Return (x, y) of the center of cell containing provided text 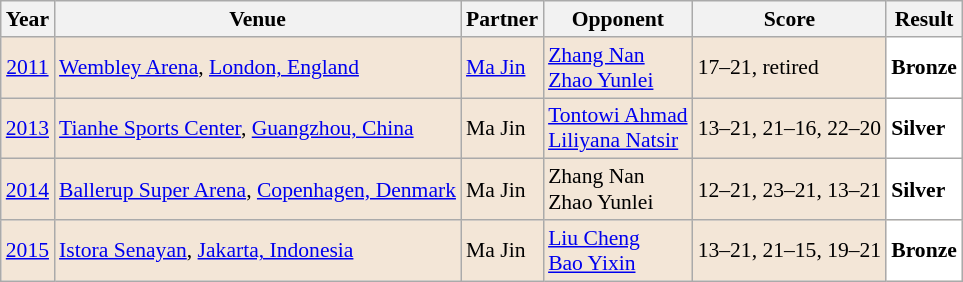
Wembley Arena, London, England (258, 68)
Opponent (618, 19)
Liu Cheng Bao Yixin (618, 250)
Partner (502, 19)
Result (924, 19)
Year (28, 19)
Tontowi Ahmad Liliyana Natsir (618, 128)
13–21, 21–15, 19–21 (790, 250)
2014 (28, 190)
Istora Senayan, Jakarta, Indonesia (258, 250)
17–21, retired (790, 68)
Score (790, 19)
13–21, 21–16, 22–20 (790, 128)
Tianhe Sports Center, Guangzhou, China (258, 128)
2013 (28, 128)
2015 (28, 250)
Venue (258, 19)
2011 (28, 68)
Ballerup Super Arena, Copenhagen, Denmark (258, 190)
12–21, 23–21, 13–21 (790, 190)
